For the text-containing cell, return its midpoint in (X, Y) coordinate format. 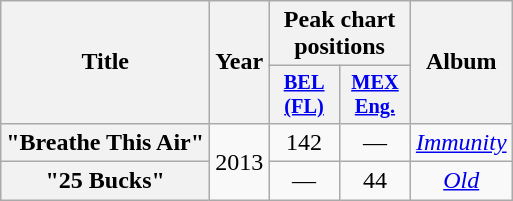
2013 (240, 161)
142 (304, 142)
"Breathe This Air" (106, 142)
Old (461, 181)
Immunity (461, 142)
Title (106, 62)
BEL(FL) (304, 95)
Year (240, 62)
44 (376, 181)
Peak chart positions (340, 34)
"25 Bucks" (106, 181)
Album (461, 62)
MEXEng. (376, 95)
